Output the (X, Y) coordinate of the center of the cell containing the given text.  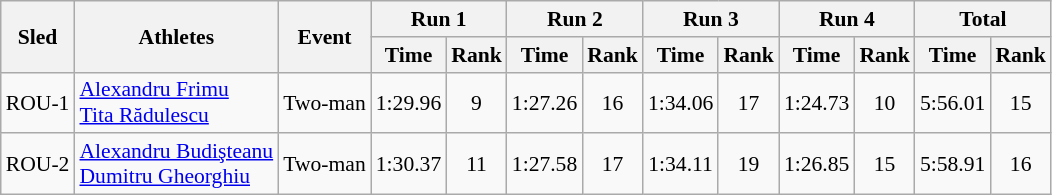
Run 2 (575, 19)
10 (884, 102)
11 (476, 164)
19 (748, 164)
1:34.06 (680, 102)
1:29.96 (408, 102)
5:56.01 (952, 102)
Run 4 (847, 19)
5:58.91 (952, 164)
Alexandru BudişteanuDumitru Gheorghiu (176, 164)
ROU-2 (38, 164)
1:30.37 (408, 164)
1:26.85 (816, 164)
9 (476, 102)
Athletes (176, 36)
1:27.58 (544, 164)
ROU-1 (38, 102)
1:24.73 (816, 102)
Alexandru FrimuTita Rădulescu (176, 102)
Event (324, 36)
1:34.11 (680, 164)
Sled (38, 36)
Run 3 (711, 19)
1:27.26 (544, 102)
Total (983, 19)
Run 1 (439, 19)
